Identify which cell holds the provided text, then report its [X, Y] central coordinate. 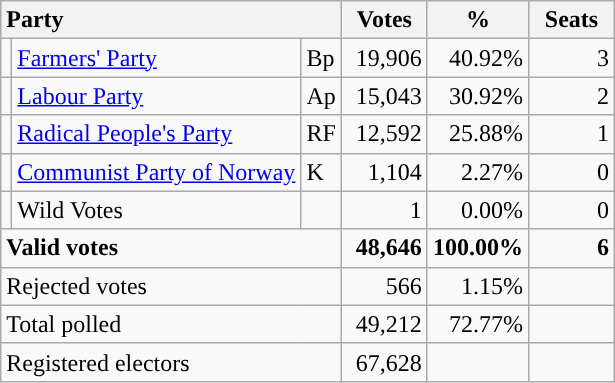
Wild Votes [156, 210]
100.00% [478, 248]
72.77% [478, 324]
2.27% [478, 172]
67,628 [384, 362]
Radical People's Party [156, 134]
19,906 [384, 58]
Registered electors [172, 362]
Party [172, 20]
Rejected votes [172, 286]
Communist Party of Norway [156, 172]
Farmers' Party [156, 58]
Valid votes [172, 248]
0.00% [478, 210]
3 [571, 58]
12,592 [384, 134]
30.92% [478, 96]
566 [384, 286]
15,043 [384, 96]
RF [321, 134]
1,104 [384, 172]
% [478, 20]
25.88% [478, 134]
40.92% [478, 58]
Votes [384, 20]
Bp [321, 58]
48,646 [384, 248]
2 [571, 96]
6 [571, 248]
Seats [571, 20]
49,212 [384, 324]
K [321, 172]
Total polled [172, 324]
Ap [321, 96]
Labour Party [156, 96]
1.15% [478, 286]
